For the text-containing cell, return its midpoint in [X, Y] coordinate format. 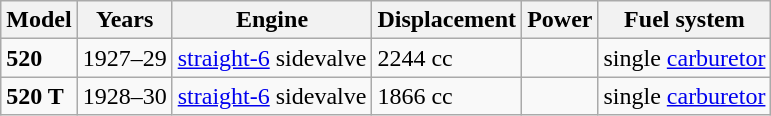
Displacement [447, 20]
Power [560, 20]
1866 cc [447, 96]
1928–30 [124, 96]
Engine [272, 20]
Years [124, 20]
2244 cc [447, 58]
520 T [39, 96]
Fuel system [684, 20]
1927–29 [124, 58]
520 [39, 58]
Model [39, 20]
